Pinpoint the cell where the given text exists, returning its (x, y) midpoint coordinate. 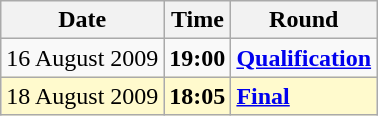
18 August 2009 (82, 96)
18:05 (198, 96)
Qualification (304, 58)
Round (304, 20)
Time (198, 20)
16 August 2009 (82, 58)
Final (304, 96)
19:00 (198, 58)
Date (82, 20)
